Search for the cell housing the specified text and yield its (x, y) center coordinate. 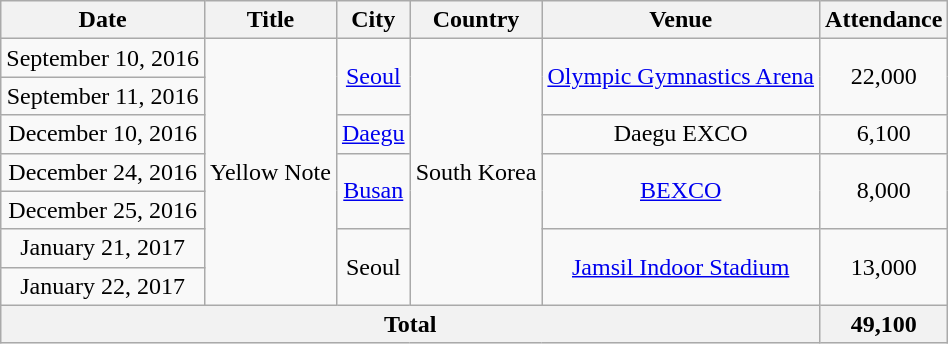
BEXCO (681, 191)
Yellow Note (270, 172)
8,000 (884, 191)
South Korea (476, 172)
January 21, 2017 (103, 248)
Date (103, 20)
December 10, 2016 (103, 134)
Title (270, 20)
6,100 (884, 134)
49,100 (884, 324)
Busan (373, 191)
Daegu EXCO (681, 134)
13,000 (884, 267)
September 10, 2016 (103, 58)
Venue (681, 20)
September 11, 2016 (103, 96)
Attendance (884, 20)
City (373, 20)
Country (476, 20)
December 24, 2016 (103, 172)
Total (410, 324)
January 22, 2017 (103, 286)
Jamsil Indoor Stadium (681, 267)
Olympic Gymnastics Arena (681, 77)
Daegu (373, 134)
December 25, 2016 (103, 210)
22,000 (884, 77)
